Scan for the cell matching the given text and deliver its [X, Y] coordinate at center. 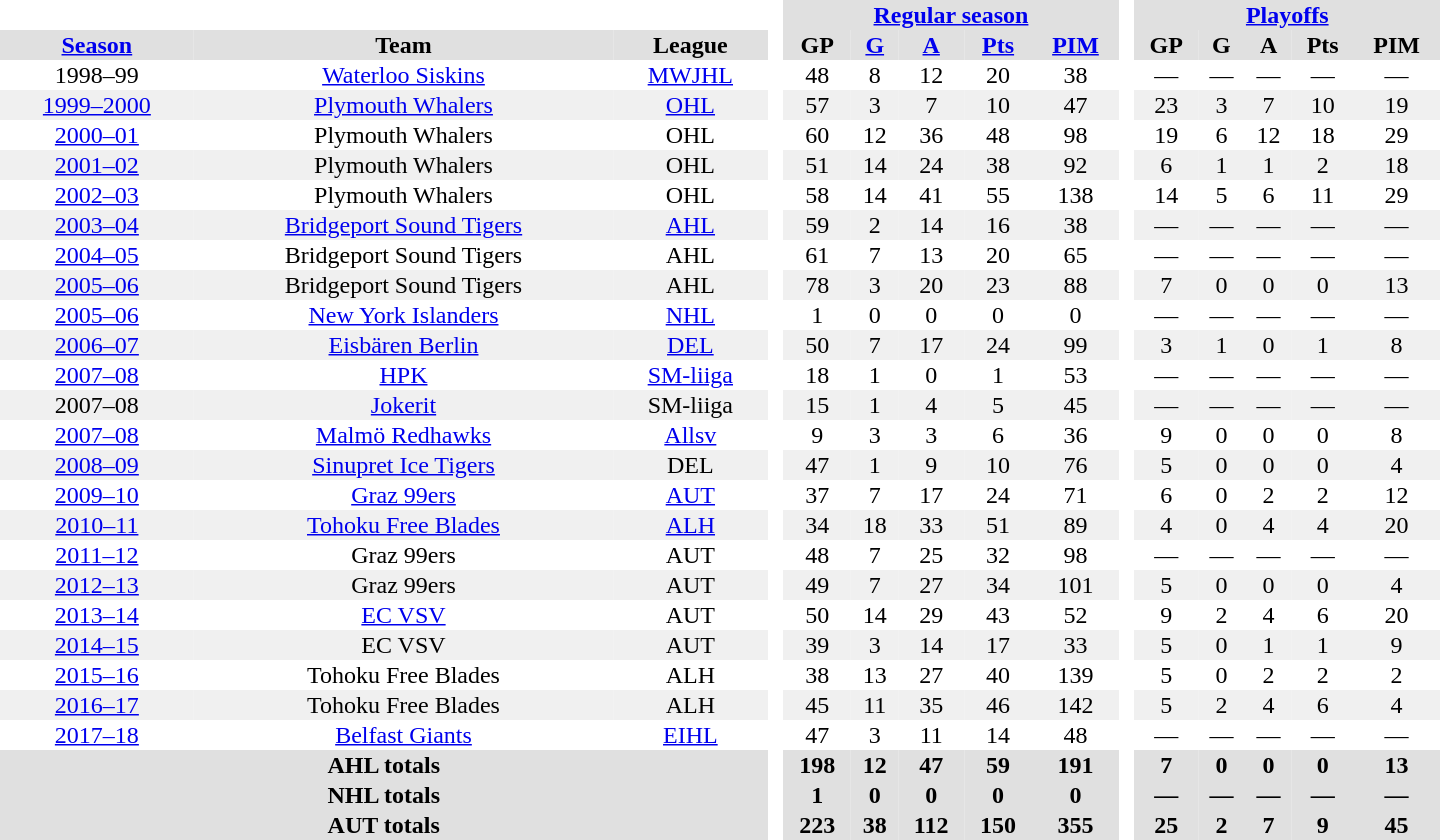
2002–03 [97, 195]
1998–99 [97, 75]
EIHL [690, 735]
35 [931, 705]
2001–02 [97, 165]
58 [817, 195]
40 [998, 675]
150 [998, 825]
61 [817, 255]
53 [1076, 375]
142 [1076, 705]
New York Islanders [404, 315]
Sinupret Ice Tigers [404, 465]
55 [998, 195]
Team [404, 45]
191 [1076, 765]
AHL totals [384, 765]
60 [817, 135]
2012–13 [97, 585]
32 [998, 555]
Malmö Redhawks [404, 435]
76 [1076, 465]
2006–07 [97, 345]
39 [817, 645]
AUT totals [384, 825]
2009–10 [97, 495]
1999–2000 [97, 105]
Belfast Giants [404, 735]
Waterloo Siskins [404, 75]
16 [998, 225]
Playoffs [1288, 15]
78 [817, 285]
2008–09 [97, 465]
NHL totals [384, 795]
2003–04 [97, 225]
2010–11 [97, 525]
Season [97, 45]
198 [817, 765]
NHL [690, 315]
2011–12 [97, 555]
71 [1076, 495]
355 [1076, 825]
HPK [404, 375]
2000–01 [97, 135]
65 [1076, 255]
99 [1076, 345]
League [690, 45]
MWJHL [690, 75]
15 [817, 405]
92 [1076, 165]
101 [1076, 585]
223 [817, 825]
2004–05 [97, 255]
46 [998, 705]
2016–17 [97, 705]
2015–16 [97, 675]
2014–15 [97, 645]
Allsv [690, 435]
Regular season [951, 15]
89 [1076, 525]
112 [931, 825]
41 [931, 195]
138 [1076, 195]
52 [1076, 615]
49 [817, 585]
139 [1076, 675]
43 [998, 615]
2013–14 [97, 615]
Eisbären Berlin [404, 345]
37 [817, 495]
Jokerit [404, 405]
57 [817, 105]
2017–18 [97, 735]
88 [1076, 285]
